For the text-containing cell, return its midpoint in [X, Y] coordinate format. 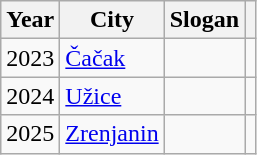
Užice [112, 96]
City [112, 20]
Zrenjanin [112, 134]
Year [30, 20]
Slogan [204, 20]
Čačak [112, 58]
2023 [30, 58]
2025 [30, 134]
2024 [30, 96]
